Pinpoint the cell where the given text exists, returning its (x, y) midpoint coordinate. 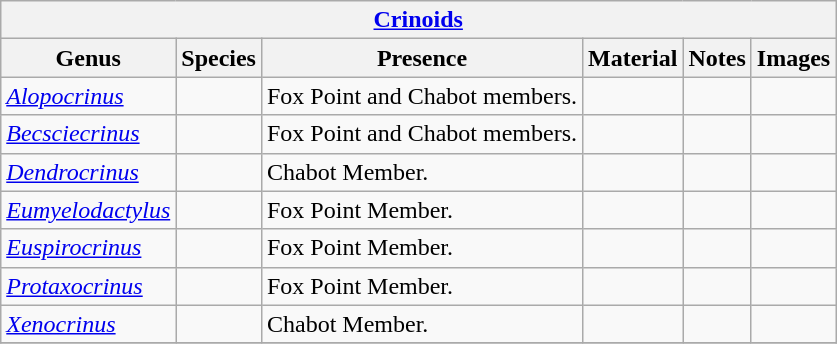
Presence (422, 58)
Species (219, 58)
Notes (717, 58)
Material (633, 58)
Genus (88, 58)
Eumyelodactylus (88, 210)
Dendrocrinus (88, 172)
Crinoids (418, 20)
Xenocrinus (88, 324)
Alopocrinus (88, 96)
Becsciecrinus (88, 134)
Euspirocrinus (88, 248)
Protaxocrinus (88, 286)
Images (793, 58)
